For the text-containing cell, return its midpoint in (X, Y) coordinate format. 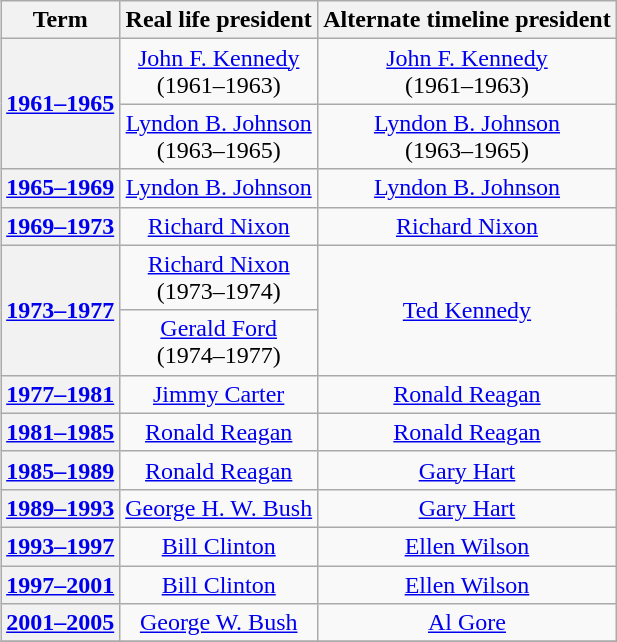
1969–1973 (60, 226)
Gerald Ford(1974–1977) (219, 342)
1973–1977 (60, 310)
Term (60, 20)
Alternate timeline president (468, 20)
Richard Nixon(1973–1974) (219, 278)
Al Gore (468, 623)
George H. W. Bush (219, 508)
1993–1997 (60, 546)
George W. Bush (219, 623)
1997–2001 (60, 585)
1989–1993 (60, 508)
Ted Kennedy (468, 310)
1965–1969 (60, 188)
1961–1965 (60, 104)
Jimmy Carter (219, 394)
Real life president (219, 20)
1985–1989 (60, 470)
1981–1985 (60, 432)
1977–1981 (60, 394)
2001–2005 (60, 623)
